Scan for the cell matching the given text and deliver its [X, Y] coordinate at center. 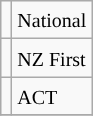
NZ First [52, 58]
National [52, 20]
ACT [52, 96]
